Return the [x, y] coordinate for the center point of the cell that contains the specified text.  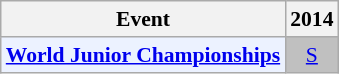
2014 [312, 19]
S [312, 55]
Event [143, 19]
World Junior Championships [143, 55]
